Return [X, Y] of the center of cell containing provided text 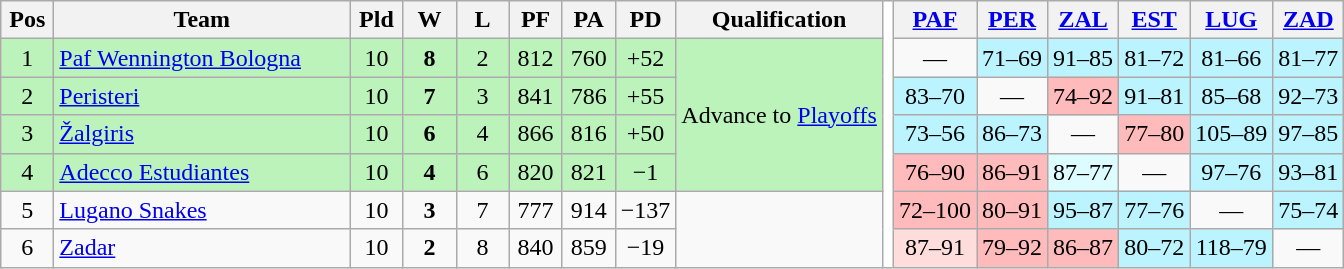
EST [1154, 20]
105–89 [1232, 134]
77–76 [1154, 210]
91–85 [1084, 58]
86–73 [1012, 134]
93–81 [1308, 172]
−1 [646, 172]
816 [588, 134]
80–91 [1012, 210]
83–70 [934, 96]
PER [1012, 20]
1 [28, 58]
Adecco Estudiantes [202, 172]
87–91 [934, 248]
91–81 [1154, 96]
820 [536, 172]
866 [536, 134]
PF [536, 20]
760 [588, 58]
73–56 [934, 134]
812 [536, 58]
PD [646, 20]
Zadar [202, 248]
81–66 [1232, 58]
79–92 [1012, 248]
W [430, 20]
LUG [1232, 20]
Pld [376, 20]
76–90 [934, 172]
859 [588, 248]
95–87 [1084, 210]
+50 [646, 134]
821 [588, 172]
85–68 [1232, 96]
ZAD [1308, 20]
71–69 [1012, 58]
118–79 [1232, 248]
ZAL [1084, 20]
87–77 [1084, 172]
841 [536, 96]
97–76 [1232, 172]
PAF [934, 20]
75–74 [1308, 210]
−19 [646, 248]
Paf Wennington Bologna [202, 58]
+55 [646, 96]
Advance to Playoffs [780, 115]
Lugano Snakes [202, 210]
Žalgiris [202, 134]
Team [202, 20]
L [482, 20]
86–91 [1012, 172]
81–77 [1308, 58]
80–72 [1154, 248]
Qualification [780, 20]
81–72 [1154, 58]
786 [588, 96]
72–100 [934, 210]
74–92 [1084, 96]
86–87 [1084, 248]
PA [588, 20]
77–80 [1154, 134]
840 [536, 248]
Peristeri [202, 96]
97–85 [1308, 134]
777 [536, 210]
+52 [646, 58]
92–73 [1308, 96]
914 [588, 210]
−137 [646, 210]
Pos [28, 20]
5 [28, 210]
